Scan for the cell matching the given text and deliver its (X, Y) coordinate at center. 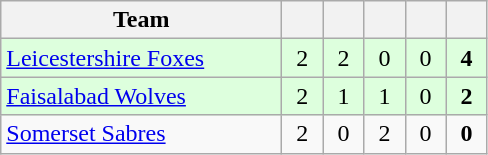
Faisalabad Wolves (142, 96)
Leicestershire Foxes (142, 58)
Somerset Sabres (142, 134)
Team (142, 20)
4 (466, 58)
